Capture the cell that displays the provided text and extract its (X, Y) central coordinate. 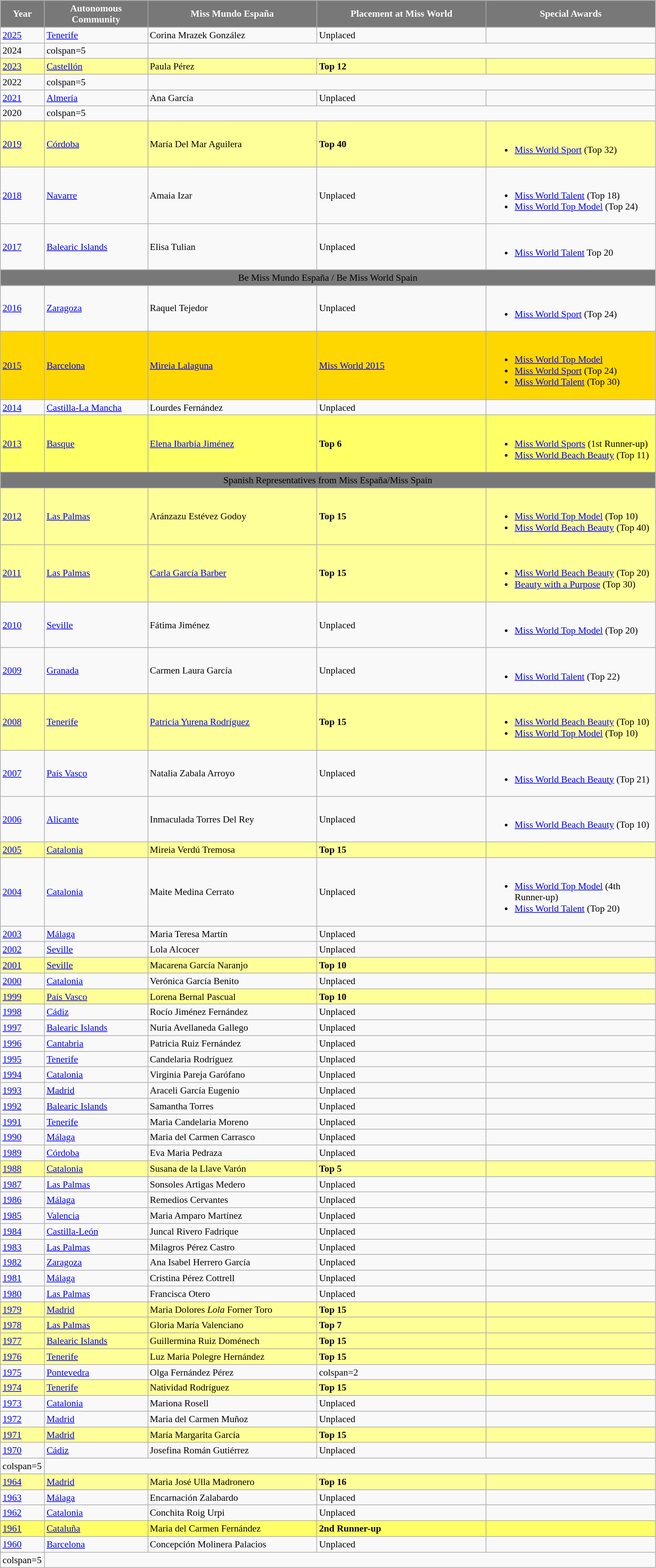
2013 (22, 444)
Milagros Pérez Castro (232, 1247)
Maite Medina Cerrato (232, 892)
Remedios Cervantes (232, 1200)
1983 (22, 1247)
Elisa Tulian (232, 247)
1960 (22, 1545)
2021 (22, 98)
Almería (96, 98)
Corina Mrazek González (232, 35)
Cristina Pérez Cottrell (232, 1278)
Encarnación Zalabardo (232, 1498)
1991 (22, 1122)
2023 (22, 67)
1976 (22, 1357)
Candelaria Rodríguez (232, 1059)
Miss World Top Model (Top 10)Miss World Beach Beauty (Top 40) (570, 517)
Miss World Sports (1st Runner-up)Miss World Beach Beauty (Top 11) (570, 444)
Basque (96, 444)
1990 (22, 1137)
Eva Maria Pedraza (232, 1153)
Miss World Talent (Top 22) (570, 671)
Miss World Talent Top 20 (570, 247)
Virginia Pareja Garófano (232, 1075)
Maria del Carmen Carrasco (232, 1137)
1987 (22, 1184)
Valencia (96, 1216)
Josefina Román Gutiérrez (232, 1451)
Maria Dolores Lola Forner Toro (232, 1310)
Natalia Zabala Arroyo (232, 774)
Verónica García Benito (232, 981)
2nd Runner-up (402, 1529)
Maria del Carmen Fernández (232, 1529)
2025 (22, 35)
Luz Maria Polegre Hernández (232, 1357)
Araceli García Eugenio (232, 1090)
Amaia Izar (232, 196)
Miss World Beach Beauty (Top 21) (570, 774)
2014 (22, 408)
Special Awards (570, 14)
2015 (22, 366)
Macarena García Naranjo (232, 965)
2018 (22, 196)
Maria José Ulla Madronero (232, 1482)
Miss World Beach Beauty (Top 10) (570, 819)
1961 (22, 1529)
Miss World Beach Beauty (Top 10)Miss World Top Model (Top 10) (570, 722)
Concepción Molinera Palacios (232, 1545)
Maria Amparo Martínez (232, 1216)
Gloria María Valenciano (232, 1325)
1964 (22, 1482)
2017 (22, 247)
Mireia Verdú Tremosa (232, 850)
Susana de la Llave Varón (232, 1169)
1979 (22, 1310)
Castilla-León (96, 1231)
Mariona Rosell (232, 1404)
1972 (22, 1420)
Castilla-La Mancha (96, 408)
Conchita Roig Urpi (232, 1513)
Lorena Bernal Pascual (232, 997)
Miss World Top Model (Top 20) (570, 625)
Olga Fernández Pérez (232, 1372)
2022 (22, 82)
Top 40 (402, 144)
2024 (22, 51)
2012 (22, 517)
2019 (22, 144)
1993 (22, 1090)
Top 12 (402, 67)
1988 (22, 1169)
1971 (22, 1435)
Miss World Top Model (4th Runner-up)Miss World Talent (Top 20) (570, 892)
2000 (22, 981)
Maria Candelaria Moreno (232, 1122)
1981 (22, 1278)
1999 (22, 997)
Maria del Carmen Muñoz (232, 1420)
Top 16 (402, 1482)
Patricia Yurena Rodríguez (232, 722)
1980 (22, 1294)
Raquel Tejedor (232, 308)
María Margarita García (232, 1435)
1989 (22, 1153)
2009 (22, 671)
Inmaculada Torres Del Rey (232, 819)
1984 (22, 1231)
Fátima Jiménez (232, 625)
2006 (22, 819)
Miss World Sport (Top 24) (570, 308)
Castellón (96, 67)
2003 (22, 934)
2004 (22, 892)
Maria Teresa Martín (232, 934)
1970 (22, 1451)
Rocío Jiménez Fernández (232, 1012)
Juncal Rivero Fadrique (232, 1231)
Miss World Talent (Top 18)Miss World Top Model (Top 24) (570, 196)
2007 (22, 774)
Spanish Representatives from Miss España/Miss Spain (328, 480)
María Del Mar Aguilera (232, 144)
Paula Pérez (232, 67)
Aránzazu Estévez Godoy (232, 517)
1963 (22, 1498)
Lola Alcocer (232, 950)
1977 (22, 1341)
1992 (22, 1106)
Year (22, 14)
1978 (22, 1325)
Autonomous Community (96, 14)
Natividad Rodríguez (232, 1388)
Ana Isabel Herrero García (232, 1263)
1997 (22, 1028)
1986 (22, 1200)
Ana García (232, 98)
Alicante (96, 819)
Carmen Laura García (232, 671)
2002 (22, 950)
2020 (22, 113)
Pontevedra (96, 1372)
2008 (22, 722)
1974 (22, 1388)
Patricia Ruiz Fernández (232, 1044)
1994 (22, 1075)
2001 (22, 965)
Top 5 (402, 1169)
Miss World Top ModelMiss World Sport (Top 24)Miss World Talent (Top 30) (570, 366)
Lourdes Fernández (232, 408)
Mireia Lalaguna (232, 366)
Sonsoles Artigas Medero (232, 1184)
Miss World 2015 (402, 366)
Carla García Barber (232, 573)
1985 (22, 1216)
colspan=2 (402, 1372)
1995 (22, 1059)
Be Miss Mundo España / Be Miss World Spain (328, 278)
2005 (22, 850)
Miss World Sport (Top 32) (570, 144)
Granada (96, 671)
2010 (22, 625)
2011 (22, 573)
Miss Mundo España (232, 14)
1996 (22, 1044)
Samantha Torres (232, 1106)
Guillermina Ruiz Doménech (232, 1341)
Nuria Avellaneda Gallego (232, 1028)
Top 6 (402, 444)
1975 (22, 1372)
1973 (22, 1404)
Cantabria (96, 1044)
1998 (22, 1012)
Francisca Otero (232, 1294)
1982 (22, 1263)
2016 (22, 308)
Elena Ibarbia Jiménez (232, 444)
Navarre (96, 196)
Top 7 (402, 1325)
Cataluña (96, 1529)
1962 (22, 1513)
Miss World Beach Beauty (Top 20)Beauty with a Purpose (Top 30) (570, 573)
Placement at Miss World (402, 14)
